Extract the [x, y] coordinate from the center of the cell holding the provided text.  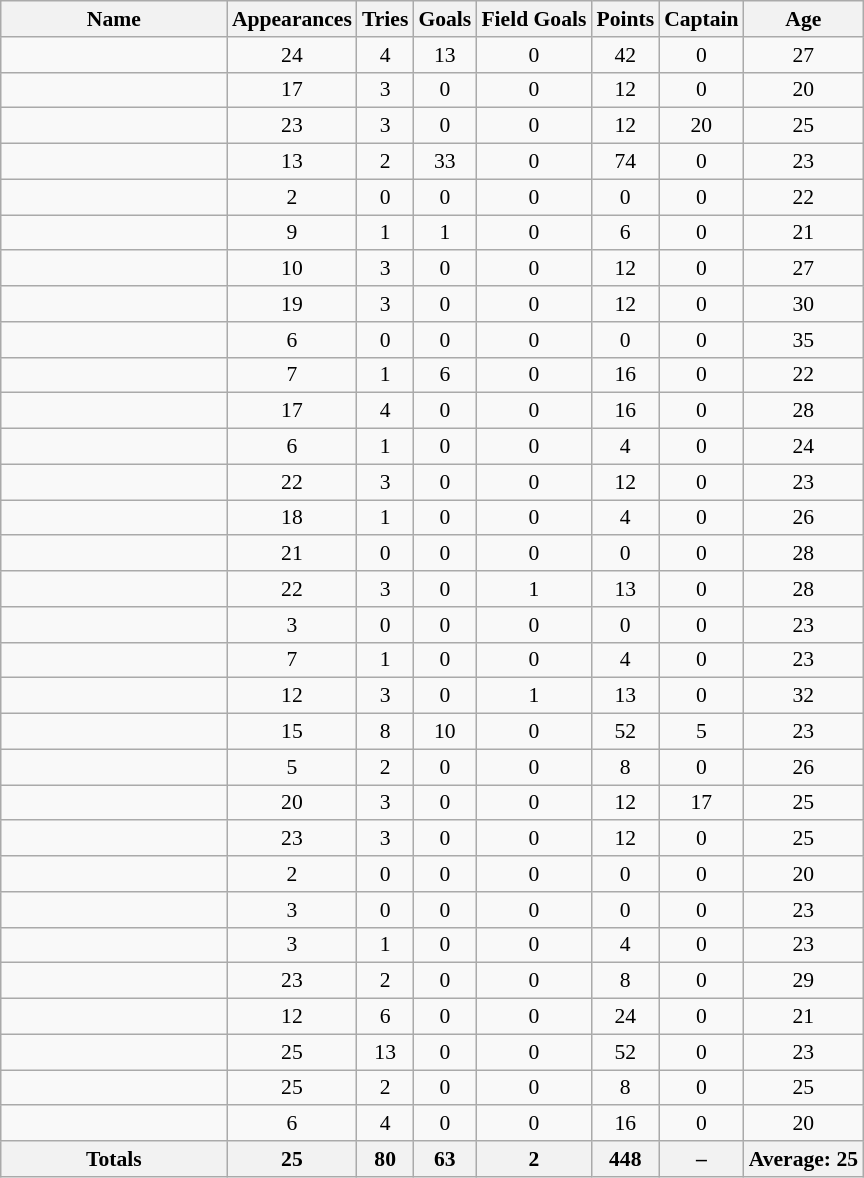
9 [292, 233]
Goals [444, 19]
Points [625, 19]
Average: 25 [804, 1159]
448 [625, 1159]
19 [292, 304]
Tries [385, 19]
– [702, 1159]
33 [444, 162]
29 [804, 981]
Name [114, 19]
32 [804, 696]
80 [385, 1159]
63 [444, 1159]
Totals [114, 1159]
30 [804, 304]
Captain [702, 19]
74 [625, 162]
Age [804, 19]
18 [292, 518]
42 [625, 55]
35 [804, 340]
15 [292, 732]
Field Goals [534, 19]
Appearances [292, 19]
